Search for the cell housing the specified text and yield its (X, Y) center coordinate. 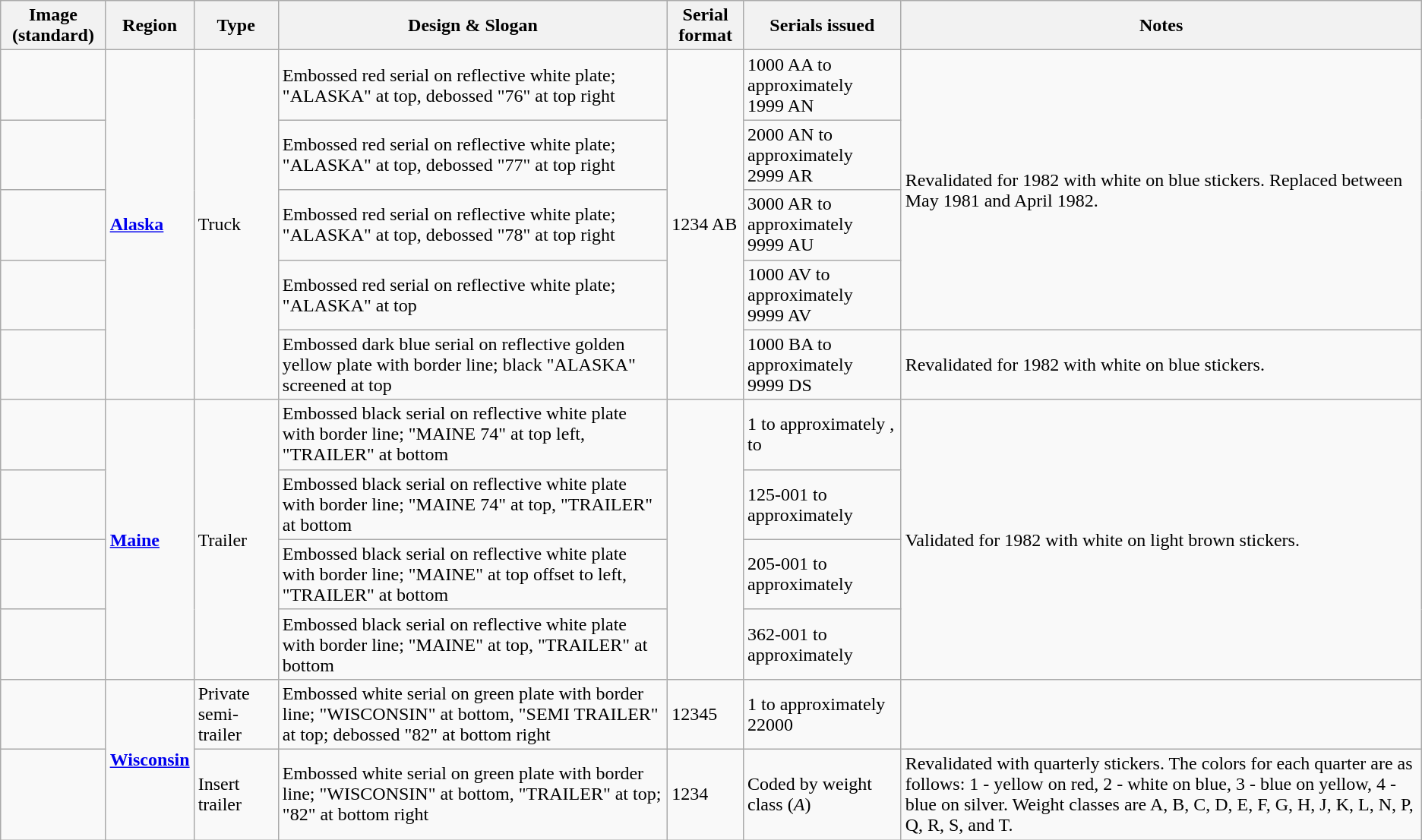
Alaska (150, 225)
Embossed black serial on reflective white plate with border line; "MAINE" at top, "TRAILER" at bottom (472, 644)
Embossed red serial on reflective white plate; "ALASKA" at top, debossed "77" at top right (472, 155)
Region (150, 26)
Maine (150, 539)
Embossed black serial on reflective white plate with border line; "MAINE 74" at top left, "TRAILER" at bottom (472, 434)
1 to approximately , to (823, 434)
Insert trailer (235, 794)
Design & Slogan (472, 26)
Validated for 1982 with white on light brown stickers. (1161, 539)
Coded by weight class (A) (823, 794)
1000 AV to approximately 9999 AV (823, 295)
1000 BA to approximately 9999 DS (823, 365)
Embossed red serial on reflective white plate; "ALASKA" at top, debossed "76" at top right (472, 85)
Embossed white serial on green plate with border line; "WISCONSIN" at bottom, "TRAILER" at top; "82" at bottom right (472, 794)
1000 AA to approximately 1999 AN (823, 85)
Embossed white serial on green plate with border line; "WISCONSIN" at bottom, "SEMI TRAILER" at top; debossed "82" at bottom right (472, 714)
Truck (235, 225)
Private semi-trailer (235, 714)
Image (standard) (53, 26)
1234 AB (706, 225)
Type (235, 26)
2000 AN to approximately 2999 AR (823, 155)
Embossed black serial on reflective white plate with border line; "MAINE 74" at top, "TRAILER" at bottom (472, 504)
Serials issued (823, 26)
Serial format (706, 26)
Wisconsin (150, 759)
125-001 to approximately (823, 504)
1 to approximately 22000 (823, 714)
362-001 to approximately (823, 644)
Trailer (235, 539)
Notes (1161, 26)
Embossed red serial on reflective white plate; "ALASKA" at top (472, 295)
Revalidated for 1982 with white on blue stickers. Replaced between May 1981 and April 1982. (1161, 190)
Embossed dark blue serial on reflective golden yellow plate with border line; black "ALASKA" screened at top (472, 365)
Embossed red serial on reflective white plate; "ALASKA" at top, debossed "78" at top right (472, 225)
3000 AR to approximately 9999 AU (823, 225)
Embossed black serial on reflective white plate with border line; "MAINE" at top offset to left, "TRAILER" at bottom (472, 574)
12345 (706, 714)
1234 (706, 794)
Revalidated for 1982 with white on blue stickers. (1161, 365)
205-001 to approximately (823, 574)
